Search for the cell housing the specified text and yield its (X, Y) center coordinate. 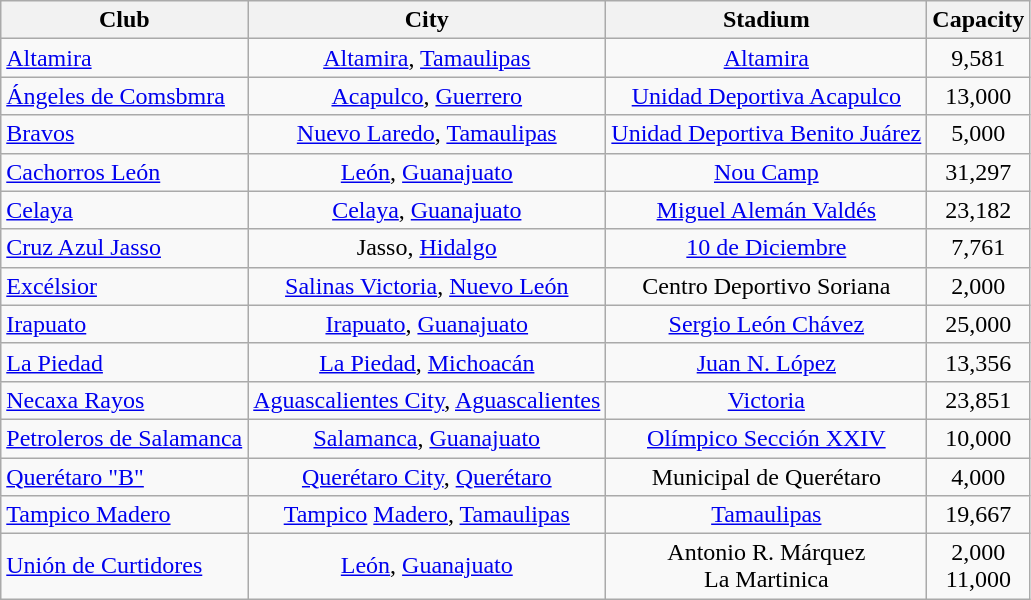
7,761 (978, 248)
2,00011,000 (978, 566)
Municipal de Querétaro (766, 477)
Olímpico Sección XXIV (766, 438)
Petroleros de Salamanca (124, 438)
Stadium (766, 20)
Cruz Azul Jasso (124, 248)
19,667 (978, 515)
Unidad Deportiva Benito Juárez (766, 134)
31,297 (978, 172)
La Piedad (124, 362)
Salinas Victoria, Nuevo León (427, 286)
Celaya, Guanajuato (427, 210)
9,581 (978, 58)
Antonio R. MárquezLa Martinica (766, 566)
Aguascalientes City, Aguascalientes (427, 400)
Querétaro City, Querétaro (427, 477)
Irapuato, Guanajuato (427, 324)
Necaxa Rayos (124, 400)
Tamaulipas (766, 515)
Unidad Deportiva Acapulco (766, 96)
Unión de Curtidores (124, 566)
Altamira, Tamaulipas (427, 58)
Juan N. López (766, 362)
La Piedad, Michoacán (427, 362)
Bravos (124, 134)
4,000 (978, 477)
Jasso, Hidalgo (427, 248)
Irapuato (124, 324)
Querétaro "B" (124, 477)
Miguel Alemán Valdés (766, 210)
Capacity (978, 20)
13,356 (978, 362)
Excélsior (124, 286)
Nuevo Laredo, Tamaulipas (427, 134)
Salamanca, Guanajuato (427, 438)
Celaya (124, 210)
Nou Camp (766, 172)
10 de Diciembre (766, 248)
Club (124, 20)
Sergio León Chávez (766, 324)
2,000 (978, 286)
City (427, 20)
23,851 (978, 400)
Cachorros León (124, 172)
23,182 (978, 210)
10,000 (978, 438)
Victoria (766, 400)
Tampico Madero (124, 515)
Ángeles de Comsbmra (124, 96)
5,000 (978, 134)
25,000 (978, 324)
13,000 (978, 96)
Centro Deportivo Soriana (766, 286)
Acapulco, Guerrero (427, 96)
Tampico Madero, Tamaulipas (427, 515)
